Output the [x, y] coordinate of the center of the cell containing the given text.  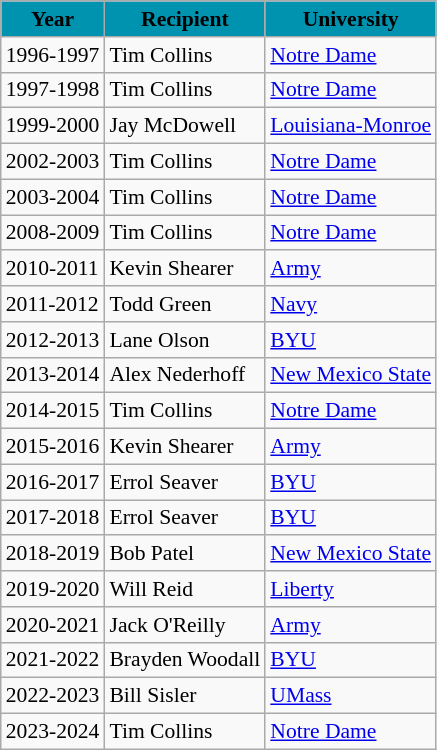
Recipient [184, 19]
Lane Olson [184, 340]
2012-2013 [53, 340]
Louisiana-Monroe [350, 126]
2023-2024 [53, 732]
2022-2023 [53, 696]
Year [53, 19]
Navy [350, 304]
2014-2015 [53, 411]
1999-2000 [53, 126]
2011-2012 [53, 304]
University [350, 19]
Brayden Woodall [184, 660]
UMass [350, 696]
Bob Patel [184, 554]
2003-2004 [53, 197]
1996-1997 [53, 55]
Jack O'Reilly [184, 625]
Will Reid [184, 589]
Liberty [350, 589]
2013-2014 [53, 375]
2010-2011 [53, 269]
2017-2018 [53, 518]
2008-2009 [53, 233]
2016-2017 [53, 482]
Bill Sisler [184, 696]
2021-2022 [53, 660]
Alex Nederhoff [184, 375]
2015-2016 [53, 447]
2019-2020 [53, 589]
2020-2021 [53, 625]
2002-2003 [53, 162]
1997-1998 [53, 90]
2018-2019 [53, 554]
Jay McDowell [184, 126]
Todd Green [184, 304]
